From the cell containing the given text, extract its center point as [x, y] coordinate. 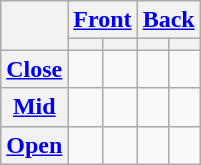
Back [168, 20]
Mid [34, 107]
Close [34, 69]
Front [102, 20]
Open [34, 145]
